Extract the [x, y] coordinate from the center of the cell holding the provided text.  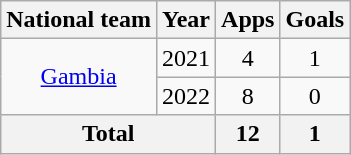
National team [79, 20]
2022 [186, 96]
Apps [248, 20]
8 [248, 96]
2021 [186, 58]
Gambia [79, 77]
Goals [315, 20]
0 [315, 96]
Total [108, 134]
Year [186, 20]
4 [248, 58]
12 [248, 134]
